Return [X, Y] of the center of cell containing provided text 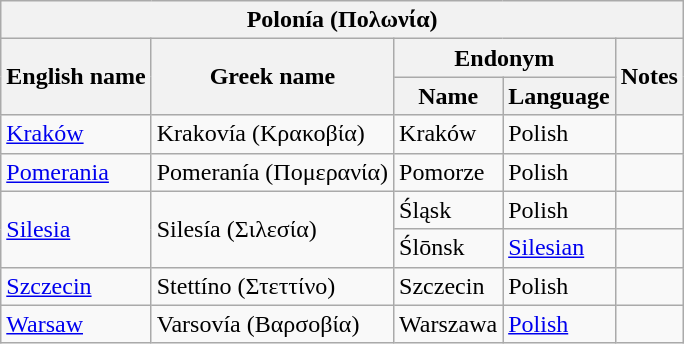
Pomorze [448, 172]
Warsaw [76, 324]
Language [559, 96]
Warszawa [448, 324]
Ślōnsk [448, 248]
Name [448, 96]
Krakovía (Κρακοβία) [272, 134]
Silesía (Σιλεσία) [272, 229]
Greek name [272, 77]
Silesia [76, 229]
Notes [649, 77]
Silesian [559, 248]
Śląsk [448, 210]
Varsovía (Βαρσοβία) [272, 324]
Polonía (Πολωνία) [342, 20]
Pomeranía (Πομερανία) [272, 172]
English name [76, 77]
Endonym [505, 58]
Stettíno (Στεττίνο) [272, 286]
Pomerania [76, 172]
